Identify which cell holds the provided text, then report its (X, Y) central coordinate. 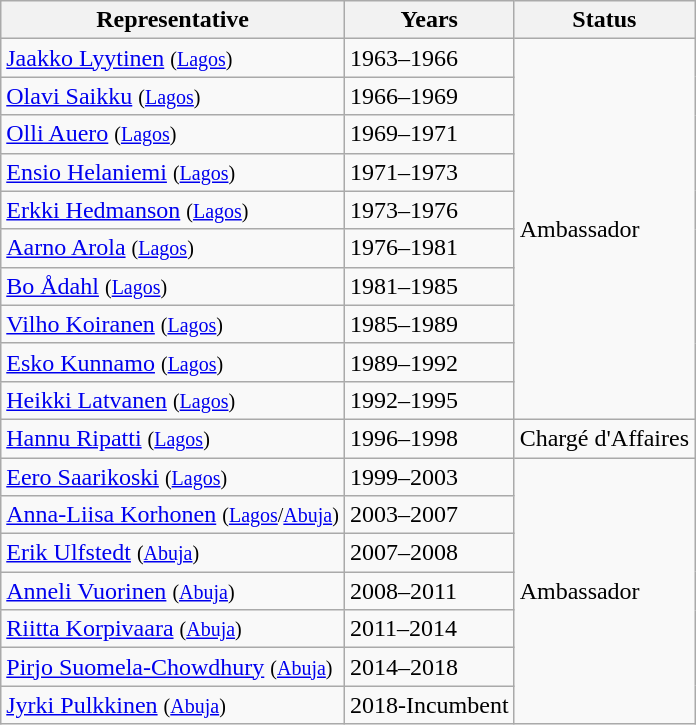
Erkki Hedmanson (Lagos) (173, 210)
Representative (173, 20)
2014–2018 (429, 667)
1992–1995 (429, 400)
Anna-Liisa Korhonen (Lagos/Abuja) (173, 515)
Jaakko Lyytinen (Lagos) (173, 58)
Olavi Saikku (Lagos) (173, 96)
1985–1989 (429, 324)
Riitta Korpivaara (Abuja) (173, 629)
Anneli Vuorinen (Abuja) (173, 591)
Heikki Latvanen (Lagos) (173, 400)
1963–1966 (429, 58)
1969–1971 (429, 134)
Ensio Helaniemi (Lagos) (173, 172)
2011–2014 (429, 629)
1976–1981 (429, 248)
Erik Ulfstedt (Abuja) (173, 553)
2003–2007 (429, 515)
1996–1998 (429, 438)
Bo Ådahl (Lagos) (173, 286)
2007–2008 (429, 553)
1981–1985 (429, 286)
1971–1973 (429, 172)
Pirjo Suomela-Chowdhury (Abuja) (173, 667)
Eero Saarikoski (Lagos) (173, 477)
Esko Kunnamo (Lagos) (173, 362)
Vilho Koiranen (Lagos) (173, 324)
Years (429, 20)
Status (604, 20)
2008–2011 (429, 591)
Aarno Arola (Lagos) (173, 248)
Chargé d'Affaires (604, 438)
2018-Incumbent (429, 705)
Olli Auero (Lagos) (173, 134)
1966–1969 (429, 96)
Jyrki Pulkkinen (Abuja) (173, 705)
Hannu Ripatti (Lagos) (173, 438)
1989–1992 (429, 362)
1973–1976 (429, 210)
1999–2003 (429, 477)
